Determine the [x, y] coordinate at the center of the cell enclosing the given text.  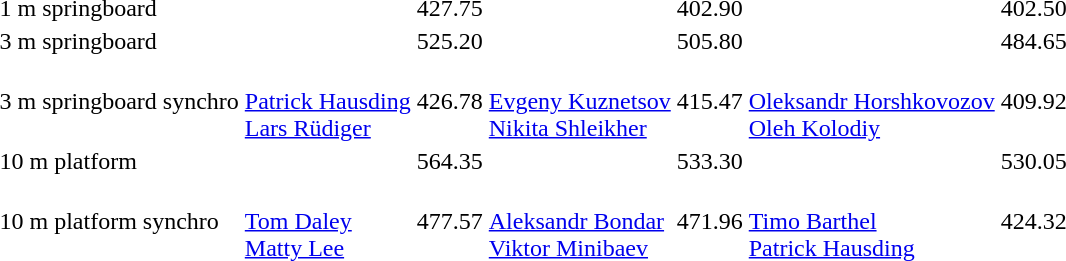
Oleksandr HorshkovozovOleh Kolodiy [872, 101]
Patrick HausdingLars Rüdiger [328, 101]
564.35 [450, 161]
426.78 [450, 101]
505.80 [710, 41]
533.30 [710, 161]
Evgeny KuznetsovNikita Shleikher [580, 101]
415.47 [710, 101]
525.20 [450, 41]
